Pinpoint the cell where the given text exists, returning its [X, Y] midpoint coordinate. 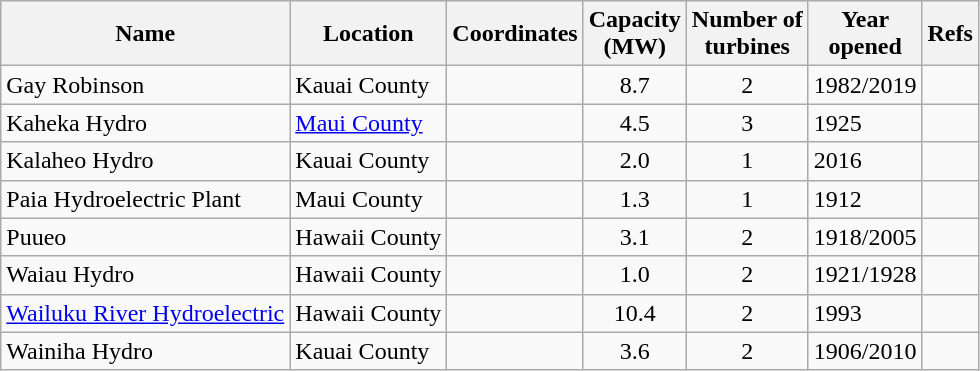
1982/2019 [865, 85]
Coordinates [515, 34]
1925 [865, 123]
4.5 [634, 123]
Name [146, 34]
3 [747, 123]
2.0 [634, 161]
3.6 [634, 351]
Kalaheo Hydro [146, 161]
Paia Hydroelectric Plant [146, 199]
8.7 [634, 85]
1921/1928 [865, 275]
1912 [865, 199]
Refs [950, 34]
Wailuku River Hydroelectric [146, 313]
Capacity(MW) [634, 34]
Number ofturbines [747, 34]
Wainiha Hydro [146, 351]
Waiau Hydro [146, 275]
Kaheka Hydro [146, 123]
1993 [865, 313]
1918/2005 [865, 237]
Location [368, 34]
1.0 [634, 275]
Gay Robinson [146, 85]
1906/2010 [865, 351]
Yearopened [865, 34]
2016 [865, 161]
1.3 [634, 199]
3.1 [634, 237]
Puueo [146, 237]
10.4 [634, 313]
